Find where the given text appears and provide that cell's center as [x, y] coordinate. 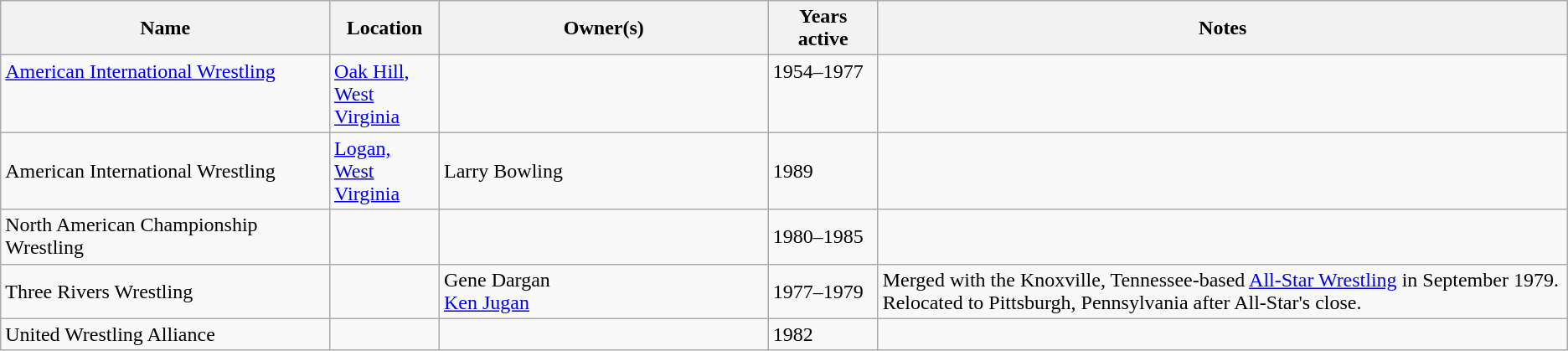
Notes [1223, 28]
Three Rivers Wrestling [166, 292]
1977–1979 [823, 292]
Location [385, 28]
Merged with the Knoxville, Tennessee-based All-Star Wrestling in September 1979. Relocated to Pittsburgh, Pennsylvania after All-Star's close. [1223, 292]
1954–1977 [823, 94]
1982 [823, 334]
Name [166, 28]
Larry Bowling [603, 171]
Owner(s) [603, 28]
1989 [823, 171]
1980–1985 [823, 236]
Gene DarganKen Jugan [603, 292]
North American Championship Wrestling [166, 236]
Logan, West Virginia [385, 171]
Oak Hill, West Virginia [385, 94]
United Wrestling Alliance [166, 334]
Years active [823, 28]
